From the cell containing the given text, extract its center point as (X, Y) coordinate. 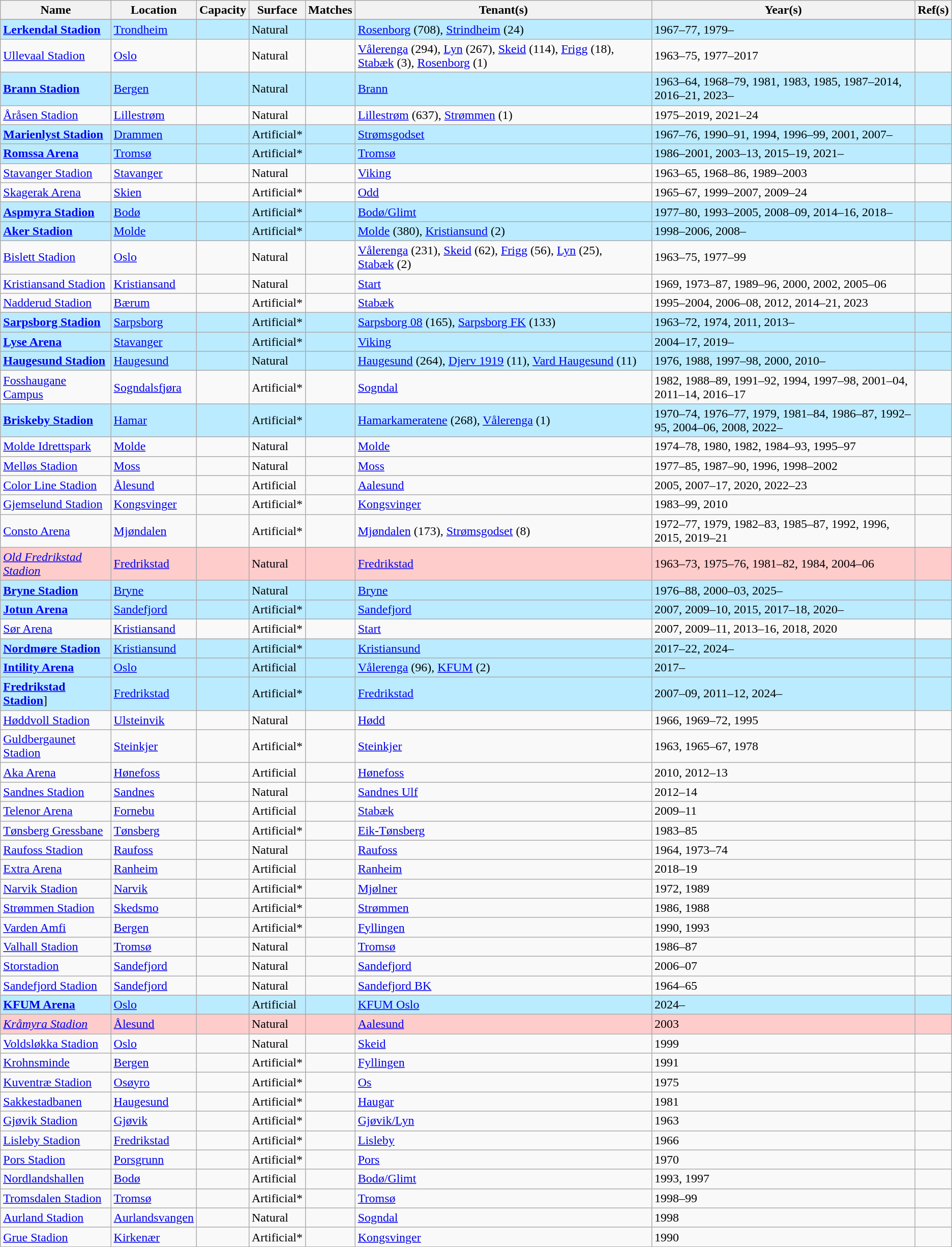
1970–74, 1976–77, 1979, 1981–84, 1986–87, 1992–95, 2004–06, 2008, 2022– (783, 420)
Kuventræ Stadion (56, 1082)
Gjøvik Stadion (56, 1121)
Skien (154, 192)
1998 (783, 1218)
1964–65 (783, 985)
1967–77, 1979– (783, 29)
Haugesund (264), Djerv 1919 (11), Vard Haugesund (11) (503, 361)
Narvik (154, 888)
1983–99, 2010 (783, 504)
Jotun Arena (56, 609)
Marienlyst Stadion (56, 134)
Voldsløkka Stadion (56, 1044)
Ref(s) (933, 10)
2017–22, 2024– (783, 648)
Skagerak Arena (56, 192)
Haugesund Stadion (56, 361)
1970 (783, 1160)
1986–87 (783, 946)
Sandnes (154, 792)
Lyse Arena (56, 342)
2007, 2009–11, 2013–16, 2018, 2020 (783, 629)
KFUM Oslo (503, 1005)
1995–2004, 2006–08, 2012, 2014–21, 2023 (783, 303)
1963–65, 1968–86, 1989–2003 (783, 173)
Os (503, 1082)
Vålerenga (294), Lyn (267), Skeid (114), Frigg (18), Stabæk (3), Rosenborg (1) (503, 56)
Pors (503, 1160)
Brann Stadion (56, 88)
Strømmen (503, 908)
Mjøndalen (173), Strømsgodset (8) (503, 531)
1963, 1965–67, 1978 (783, 747)
1965–67, 1999–2007, 2009–24 (783, 192)
1963–72, 1974, 2011, 2013– (783, 322)
1981 (783, 1102)
Color Line Stadion (56, 485)
Rosenborg (708), Strindheim (24) (503, 29)
Vålerenga (231), Skeid (62), Frigg (56), Lyn (25), Stabæk (2) (503, 257)
2005, 2007–17, 2020, 2022–23 (783, 485)
Melløs Stadion (56, 466)
Mjøndalen (154, 531)
Fosshaugane Campus (56, 388)
Porsgrunn (154, 1160)
1986, 1988 (783, 908)
Sør Arena (56, 629)
Sandefjord Stadion (56, 985)
Sarpsborg Stadion (56, 322)
Stavanger Stadion (56, 173)
Brann (503, 88)
Narvik Stadion (56, 888)
Eik-Tønsberg (503, 830)
Hamarkameratene (268), Vålerenga (1) (503, 420)
Lisleby Stadion (56, 1140)
2010, 2012–13 (783, 773)
2003 (783, 1024)
Location (154, 10)
1963–75, 1977–2017 (783, 56)
Aurlandsvangen (154, 1218)
Consto Arena (56, 531)
Sakkestadbanen (56, 1102)
Bryne Stadion (56, 590)
1983–85 (783, 830)
Skeid (503, 1044)
Strømsgodset (503, 134)
1982, 1988–89, 1991–92, 1994, 1997–98, 2001–04, 2011–14, 2016–17 (783, 388)
Nordmøre Stadion (56, 648)
1977–80, 1993–2005, 2008–09, 2014–16, 2018– (783, 212)
1963–64, 1968–79, 1981, 1983, 1985, 1987–2014, 2016–21, 2023– (783, 88)
1990, 1993 (783, 927)
Aka Arena (56, 773)
Tenant(s) (503, 10)
1999 (783, 1044)
Gjøvik (154, 1121)
Bærum (154, 303)
1975–2019, 2021–24 (783, 115)
Pors Stadion (56, 1160)
Molde Idrettspark (56, 447)
Aurland Stadion (56, 1218)
1977–85, 1987–90, 1996, 1998–2002 (783, 466)
1963–75, 1977–99 (783, 257)
2017– (783, 668)
1966, 1969–72, 1995 (783, 720)
1976, 1988, 1997–98, 2000, 2010– (783, 361)
Aspmyra Stadion (56, 212)
2009–11 (783, 811)
1963–73, 1975–76, 1981–82, 1984, 2004–06 (783, 563)
Capacity (223, 10)
1972–77, 1979, 1982–83, 1985–87, 1992, 1996, 2015, 2019–21 (783, 531)
Skedsmo (154, 908)
Lillestrøm (154, 115)
Sandefjord BK (503, 985)
Kristiansand Stadion (56, 283)
1998–99 (783, 1198)
2007–09, 2011–12, 2024– (783, 694)
Kirkenær (154, 1237)
Romssa Arena (56, 154)
Fornebu (154, 811)
1975 (783, 1082)
1986–2001, 2003–13, 2015–19, 2021– (783, 154)
Year(s) (783, 10)
Tønsberg Gressbane (56, 830)
2006–07 (783, 966)
Briskeby Stadion (56, 420)
Nadderud Stadion (56, 303)
Grue Stadion (56, 1237)
Drammen (154, 134)
1964, 1973–74 (783, 850)
Telenor Arena (56, 811)
1974–78, 1980, 1982, 1984–93, 1995–97 (783, 447)
2004–17, 2019– (783, 342)
Sandnes Ulf (503, 792)
1991 (783, 1063)
Molde (380), Kristiansund (2) (503, 231)
Kråmyra Stadion (56, 1024)
Trondheim (154, 29)
1993, 1997 (783, 1179)
Haugar (503, 1102)
Gjøvik/Lyn (503, 1121)
KFUM Arena (56, 1005)
Matches (331, 10)
1969, 1973–87, 1989–96, 2000, 2002, 2005–06 (783, 283)
Surface (277, 10)
2007, 2009–10, 2015, 2017–18, 2020– (783, 609)
Valhall Stadion (56, 946)
1966 (783, 1140)
Raufoss Stadion (56, 850)
1963 (783, 1121)
Nordlandshallen (56, 1179)
1976–88, 2000–03, 2025– (783, 590)
1998–2006, 2008– (783, 231)
1972, 1989 (783, 888)
Intility Arena (56, 668)
Fredrikstad Stadion] (56, 694)
2012–14 (783, 792)
Tromsdalen Stadion (56, 1198)
Krohnsminde (56, 1063)
Hødd (503, 720)
Lillestrøm (637), Strømmen (1) (503, 115)
Odd (503, 192)
Vålerenga (96), KFUM (2) (503, 668)
Bislett Stadion (56, 257)
Lisleby (503, 1140)
Sarpsborg 08 (165), Sarpsborg FK (133) (503, 322)
Guldbergaunet Stadion (56, 747)
2018–19 (783, 869)
Varden Amfi (56, 927)
Åråsen Stadion (56, 115)
Name (56, 10)
Sogndalsfjøra (154, 388)
2024– (783, 1005)
Ulsteinvik (154, 720)
1967–76, 1990–91, 1994, 1996–99, 2001, 2007– (783, 134)
Osøyro (154, 1082)
Sarpsborg (154, 322)
Strømmen Stadion (56, 908)
Hamar (154, 420)
Aker Stadion (56, 231)
Høddvoll Stadion (56, 720)
Old Fredrikstad Stadion (56, 563)
Mjølner (503, 888)
Tønsberg (154, 830)
1990 (783, 1237)
Lerkendal Stadion (56, 29)
Sandnes Stadion (56, 792)
Storstadion (56, 966)
Extra Arena (56, 869)
Ullevaal Stadion (56, 56)
Gjemselund Stadion (56, 504)
